Search for the cell housing the specified text and yield its (x, y) center coordinate. 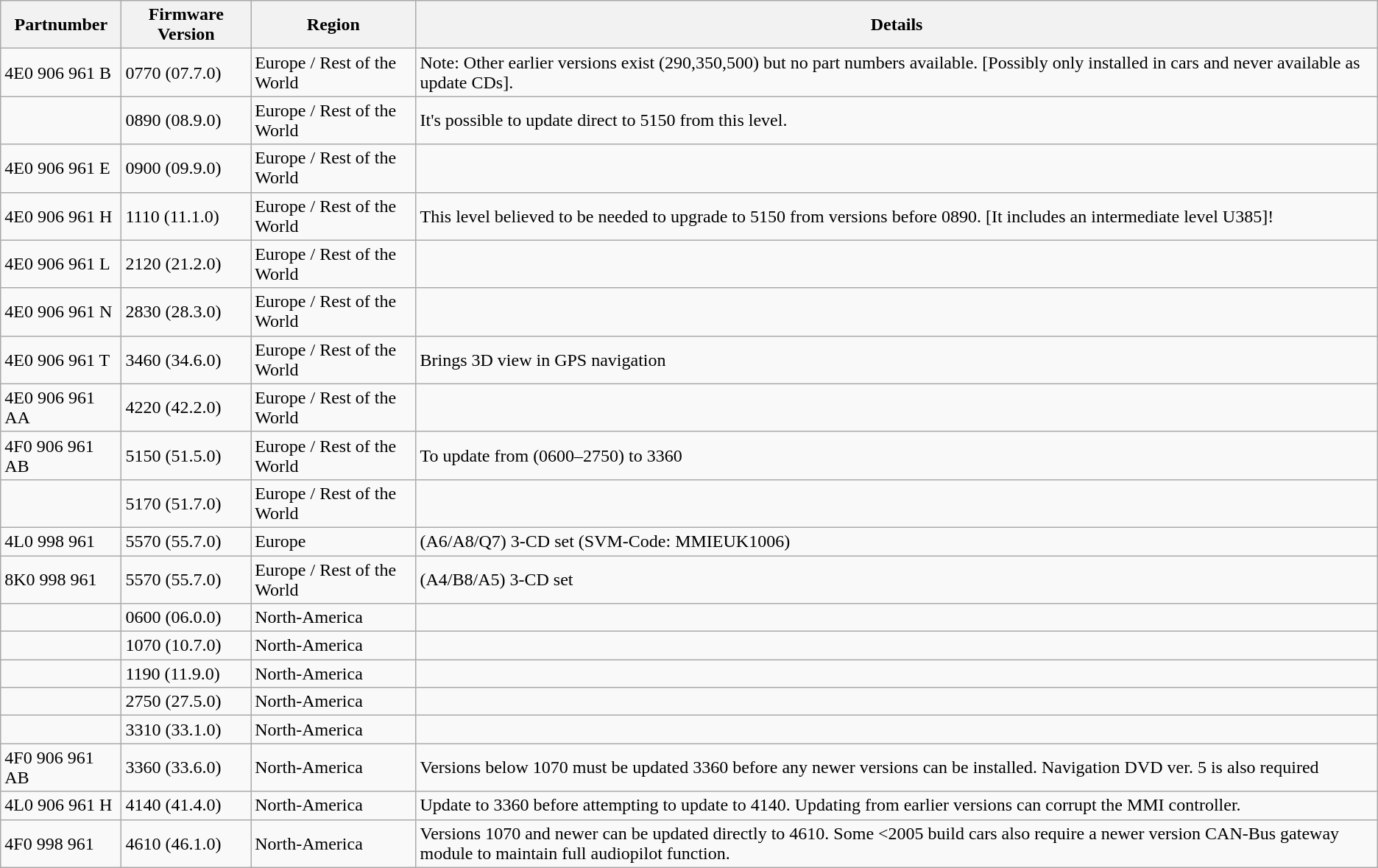
8K0 998 961 (61, 579)
4220 (42.2.0) (186, 408)
4E0 906 961 E (61, 168)
1070 (10.7.0) (186, 646)
Brings 3D view in GPS navigation (897, 359)
1190 (11.9.0) (186, 674)
3310 (33.1.0) (186, 730)
0600 (06.0.0) (186, 618)
4E0 906 961 AA (61, 408)
4F0 998 961 (61, 844)
(A4/B8/A5) 3-CD set (897, 579)
Details (897, 25)
Partnumber (61, 25)
Europe (333, 541)
2120 (21.2.0) (186, 264)
4L0 906 961 H (61, 805)
(A6/A8/Q7) 3-CD set (SVM-Code: MMIEUK1006) (897, 541)
4E0 906 961 H (61, 216)
4E0 906 961 L (61, 264)
0900 (09.9.0) (186, 168)
4L0 998 961 (61, 541)
3460 (34.6.0) (186, 359)
0770 (07.7.0) (186, 72)
2750 (27.5.0) (186, 702)
Versions below 1070 must be updated 3360 before any newer versions can be installed. Navigation DVD ver. 5 is also required (897, 767)
3360 (33.6.0) (186, 767)
5150 (51.5.0) (186, 455)
1110 (11.1.0) (186, 216)
4E0 906 961 T (61, 359)
Region (333, 25)
Note: Other earlier versions exist (290,350,500) but no part numbers available. [Possibly only installed in cars and never available as update CDs]. (897, 72)
Update to 3360 before attempting to update to 4140. Updating from earlier versions can corrupt the MMI controller. (897, 805)
5170 (51.7.0) (186, 504)
0890 (08.9.0) (186, 121)
4E0 906 961 N (61, 312)
To update from (0600–2750) to 3360 (897, 455)
2830 (28.3.0) (186, 312)
4610 (46.1.0) (186, 844)
4E0 906 961 B (61, 72)
4140 (41.4.0) (186, 805)
Firmware Version (186, 25)
It's possible to update direct to 5150 from this level. (897, 121)
This level believed to be needed to upgrade to 5150 from versions before 0890. [It includes an intermediate level U385]! (897, 216)
